Identify which cell holds the provided text, then report its (X, Y) central coordinate. 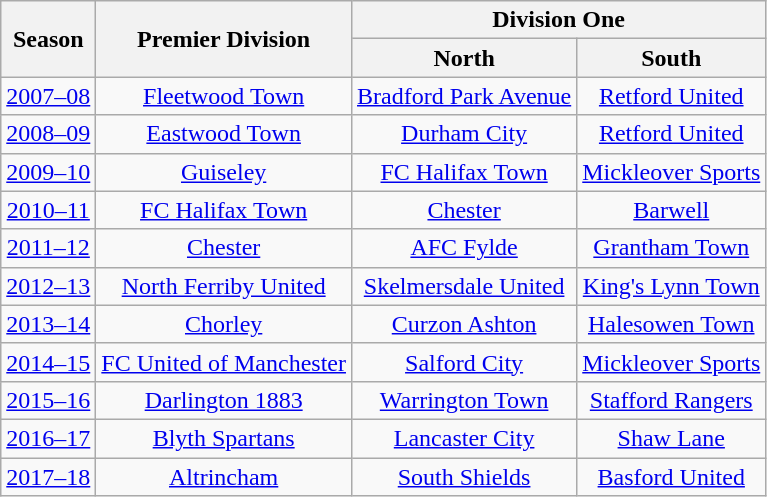
Skelmersdale United (464, 286)
Guiseley (224, 172)
Chorley (224, 324)
2013–14 (48, 324)
South (672, 58)
2015–16 (48, 400)
Barwell (672, 210)
Darlington 1883 (224, 400)
Altrincham (224, 477)
Curzon Ashton (464, 324)
Premier Division (224, 39)
2009–10 (48, 172)
Division One (558, 20)
Halesowen Town (672, 324)
2011–12 (48, 248)
2010–11 (48, 210)
Warrington Town (464, 400)
AFC Fylde (464, 248)
North (464, 58)
FC United of Manchester (224, 362)
Fleetwood Town (224, 96)
Blyth Spartans (224, 438)
Shaw Lane (672, 438)
Salford City (464, 362)
2007–08 (48, 96)
Eastwood Town (224, 134)
Grantham Town (672, 248)
King's Lynn Town (672, 286)
Season (48, 39)
Lancaster City (464, 438)
2012–13 (48, 286)
Bradford Park Avenue (464, 96)
2014–15 (48, 362)
South Shields (464, 477)
2008–09 (48, 134)
2017–18 (48, 477)
North Ferriby United (224, 286)
Stafford Rangers (672, 400)
Durham City (464, 134)
2016–17 (48, 438)
Basford United (672, 477)
